Identify which cell holds the provided text, then report its [X, Y] central coordinate. 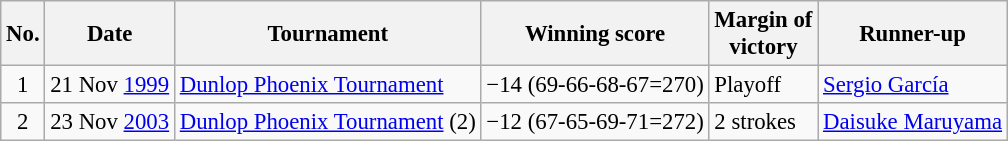
2 [23, 122]
Margin ofvictory [764, 34]
Daisuke Maruyama [913, 122]
1 [23, 85]
2 strokes [764, 122]
Dunlop Phoenix Tournament (2) [328, 122]
Date [110, 34]
No. [23, 34]
Playoff [764, 85]
Sergio García [913, 85]
21 Nov 1999 [110, 85]
−12 (67-65-69-71=272) [595, 122]
Dunlop Phoenix Tournament [328, 85]
Winning score [595, 34]
−14 (69-66-68-67=270) [595, 85]
23 Nov 2003 [110, 122]
Runner-up [913, 34]
Tournament [328, 34]
